For the text-containing cell, return its midpoint in [x, y] coordinate format. 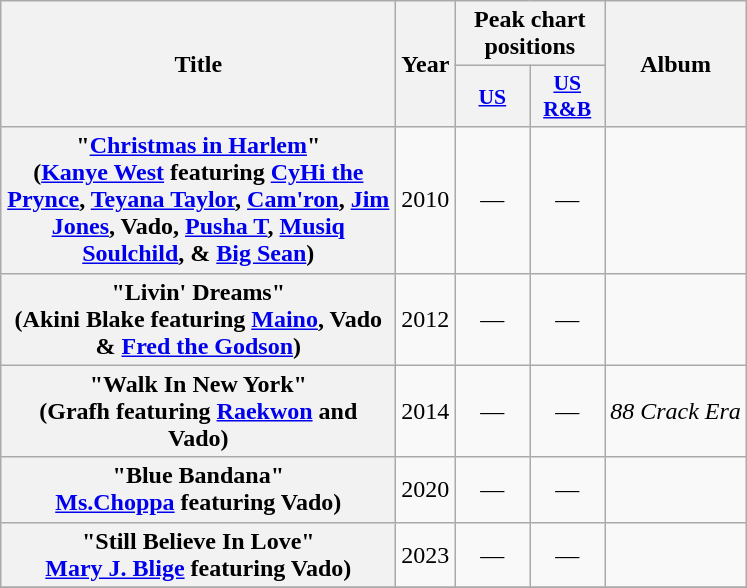
"Blue Bandana"Ms.Choppa featuring Vado) [198, 490]
88 Crack Era [676, 411]
2010 [426, 200]
Title [198, 64]
Year [426, 64]
"Still Believe In Love"Mary J. Blige featuring Vado) [198, 554]
Peak chart positions [530, 34]
"Christmas in Harlem"(Kanye West featuring CyHi the Prynce, Teyana Taylor, Cam'ron, Jim Jones, Vado, Pusha T, Musiq Soulchild, & Big Sean) [198, 200]
2012 [426, 319]
US [492, 96]
2014 [426, 411]
"Livin' Dreams"(Akini Blake featuring Maino, Vado & Fred the Godson) [198, 319]
USR&B [568, 96]
Album [676, 64]
2020 [426, 490]
"Walk In New York"(Grafh featuring Raekwon and Vado) [198, 411]
2023 [426, 554]
